Scan for the cell matching the given text and deliver its (X, Y) coordinate at center. 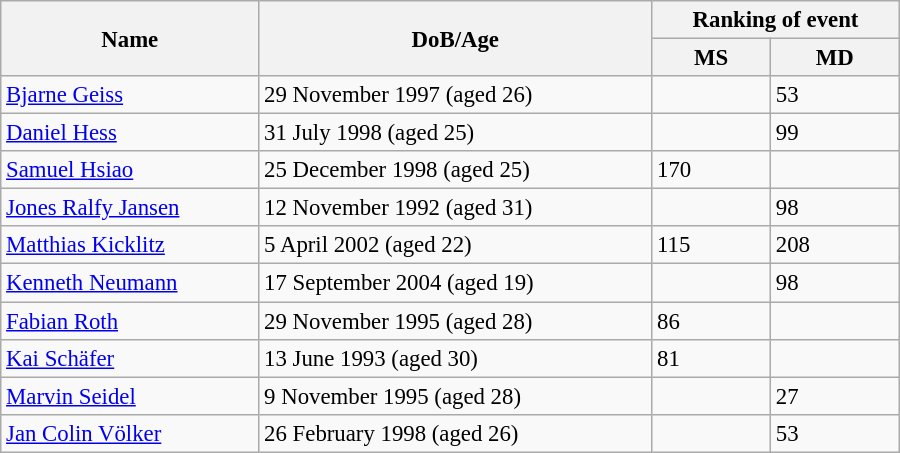
Jan Colin Völker (130, 433)
115 (712, 245)
29 November 1995 (aged 28) (456, 321)
Daniel Hess (130, 133)
Kai Schäfer (130, 358)
13 June 1993 (aged 30) (456, 358)
MD (834, 58)
Marvin Seidel (130, 396)
17 September 2004 (aged 19) (456, 283)
5 April 2002 (aged 22) (456, 245)
86 (712, 321)
Kenneth Neumann (130, 283)
DoB/Age (456, 38)
27 (834, 396)
Fabian Roth (130, 321)
Ranking of event (776, 20)
Bjarne Geiss (130, 95)
170 (712, 170)
29 November 1997 (aged 26) (456, 95)
Name (130, 38)
Samuel Hsiao (130, 170)
31 July 1998 (aged 25) (456, 133)
12 November 1992 (aged 31) (456, 208)
Jones Ralfy Jansen (130, 208)
208 (834, 245)
99 (834, 133)
25 December 1998 (aged 25) (456, 170)
81 (712, 358)
MS (712, 58)
9 November 1995 (aged 28) (456, 396)
26 February 1998 (aged 26) (456, 433)
Matthias Kicklitz (130, 245)
